Search for the cell housing the specified text and yield its (X, Y) center coordinate. 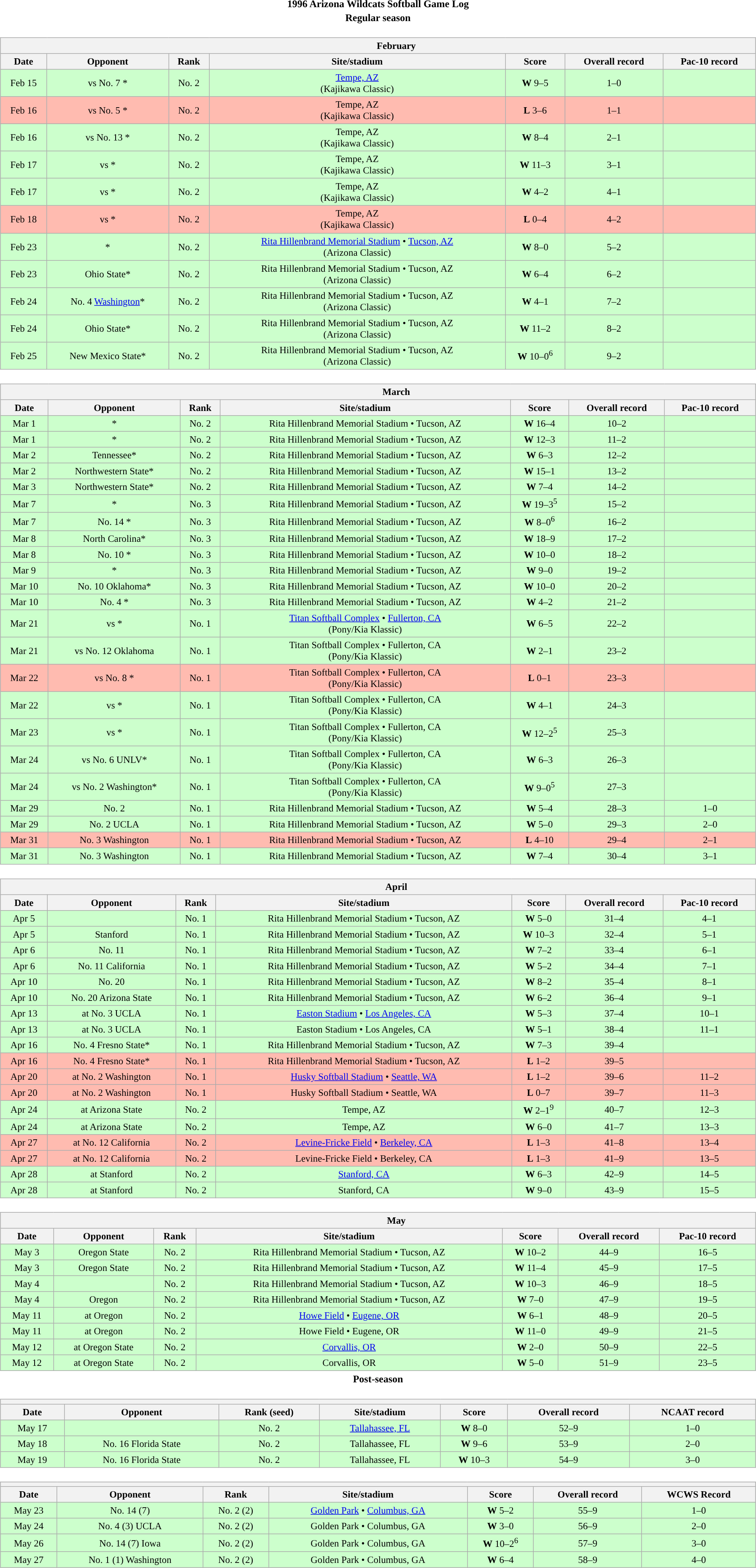
W 5–3 (538, 1014)
15–2 (617, 504)
W 11–4 (530, 1268)
29–4 (617, 840)
39–7 (614, 1093)
W 18–9 (540, 538)
W 6–5 (540, 624)
49–9 (609, 1331)
Feb 18 (24, 219)
No. 14 (7) (130, 1510)
39–6 (614, 1077)
38–4 (614, 1029)
vs No. 12 Oklahoma (114, 651)
No. 4 * (114, 602)
W 5–1 (538, 1029)
5–1 (709, 934)
April (378, 887)
May 27 (29, 1560)
W 5–4 (540, 808)
19–2 (617, 570)
36–4 (614, 998)
16–2 (617, 522)
W 6–0 (538, 1126)
14–5 (709, 1174)
vs No. 7 * (108, 83)
No. 10 * (114, 554)
21–2 (617, 602)
41–7 (614, 1126)
17–2 (617, 538)
6–1 (709, 950)
W 15–1 (540, 471)
1–1 (614, 111)
No. 1 (1) Washington (130, 1560)
No. 20 (111, 982)
13–5 (709, 1158)
No. 4 Washington* (108, 301)
No. 14 * (114, 522)
46–9 (609, 1284)
52–9 (569, 1428)
Mar 9 (24, 570)
May 18 (32, 1444)
56–9 (588, 1526)
L 4–10 (540, 840)
41–8 (614, 1142)
20–2 (617, 586)
W 7–3 (538, 1045)
NCAAT record (693, 1412)
7–1 (709, 966)
W 6–2 (538, 998)
Stanford (111, 934)
W 2–19 (538, 1109)
W 11–3 (535, 165)
30–4 (617, 856)
40–7 (614, 1109)
33–4 (614, 950)
10–1 (709, 1014)
W 9–05 (540, 787)
No. 11 (111, 950)
57–9 (588, 1543)
42–9 (614, 1174)
28–3 (617, 808)
W 2–0 (530, 1347)
18–5 (707, 1284)
37–4 (614, 1014)
10–2 (617, 424)
L 0–4 (535, 219)
13–2 (617, 471)
Feb 25 (24, 355)
50–9 (609, 1347)
vs No. 6 UNLV* (114, 760)
4–2 (614, 219)
February (378, 46)
16–5 (707, 1252)
Oregon (104, 1300)
May 17 (32, 1428)
vs No. 13 * (108, 138)
9–2 (614, 355)
17–5 (707, 1268)
New Mexico State* (108, 355)
27–3 (617, 787)
W 19–35 (540, 504)
9–1 (709, 998)
39–5 (614, 1061)
W 10–2 (530, 1252)
W 8–06 (540, 522)
No. 2 UCLA (114, 825)
11–1 (709, 1029)
44–9 (609, 1252)
No. 4 (3) UCLA (130, 1526)
22–2 (617, 624)
22–5 (707, 1347)
vs No. 5 * (108, 111)
43–9 (614, 1190)
Mar 23 (24, 733)
55–9 (588, 1510)
5–2 (614, 246)
North Carolina* (114, 538)
4–0 (699, 1560)
W 12–3 (540, 439)
W 16–4 (540, 424)
13–3 (709, 1126)
41–9 (614, 1158)
L 0–7 (538, 1093)
Rank (seed) (269, 1412)
53–9 (569, 1444)
W 10–26 (500, 1543)
13–4 (709, 1142)
11–3 (709, 1093)
58–9 (588, 1560)
W 12–25 (540, 733)
vs No. 2 Washington* (114, 787)
47–9 (609, 1300)
19–5 (707, 1300)
54–9 (569, 1460)
L 3–6 (535, 111)
W 8–4 (535, 138)
May 24 (29, 1526)
No. 11 California (111, 966)
29–3 (617, 825)
45–9 (609, 1268)
No. 14 (7) Iowa (130, 1543)
W 11–0 (530, 1331)
Feb 15 (24, 83)
W 10–06 (535, 355)
W 7–0 (530, 1300)
7–2 (614, 301)
15–5 (709, 1190)
23–3 (617, 678)
May 19 (32, 1460)
18–2 (617, 554)
March (378, 392)
12–3 (709, 1109)
23–5 (707, 1363)
No. 20 Arizona State (111, 998)
L 0–1 (540, 678)
24–3 (617, 706)
May 26 (29, 1543)
W 9–6 (474, 1444)
35–4 (614, 982)
34–4 (614, 966)
6–2 (614, 274)
No. 10 Oklahoma* (114, 586)
May 23 (29, 1510)
W 7–2 (538, 950)
W 11–2 (535, 328)
W 3–0 (500, 1526)
31–4 (614, 918)
W 6–1 (530, 1316)
8–1 (709, 982)
25–3 (617, 733)
26–3 (617, 760)
39–4 (614, 1045)
51–9 (609, 1363)
48–9 (609, 1316)
14–2 (617, 487)
21–5 (707, 1331)
8–2 (614, 328)
W 8–2 (538, 982)
32–4 (614, 934)
23–2 (617, 651)
WCWS Record (699, 1494)
12–2 (617, 455)
W 2–1 (540, 651)
May (378, 1220)
W 9–5 (535, 83)
20–5 (707, 1316)
Mar 3 (24, 487)
vs No. 8 * (114, 678)
Tennessee* (114, 455)
